From the cell containing the given text, extract its center point as (X, Y) coordinate. 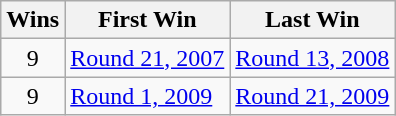
Last Win (312, 20)
Wins (33, 20)
First Win (148, 20)
Round 21, 2009 (312, 96)
Round 21, 2007 (148, 58)
Round 13, 2008 (312, 58)
Round 1, 2009 (148, 96)
